Determine the (X, Y) coordinate at the center of the cell enclosing the given text.  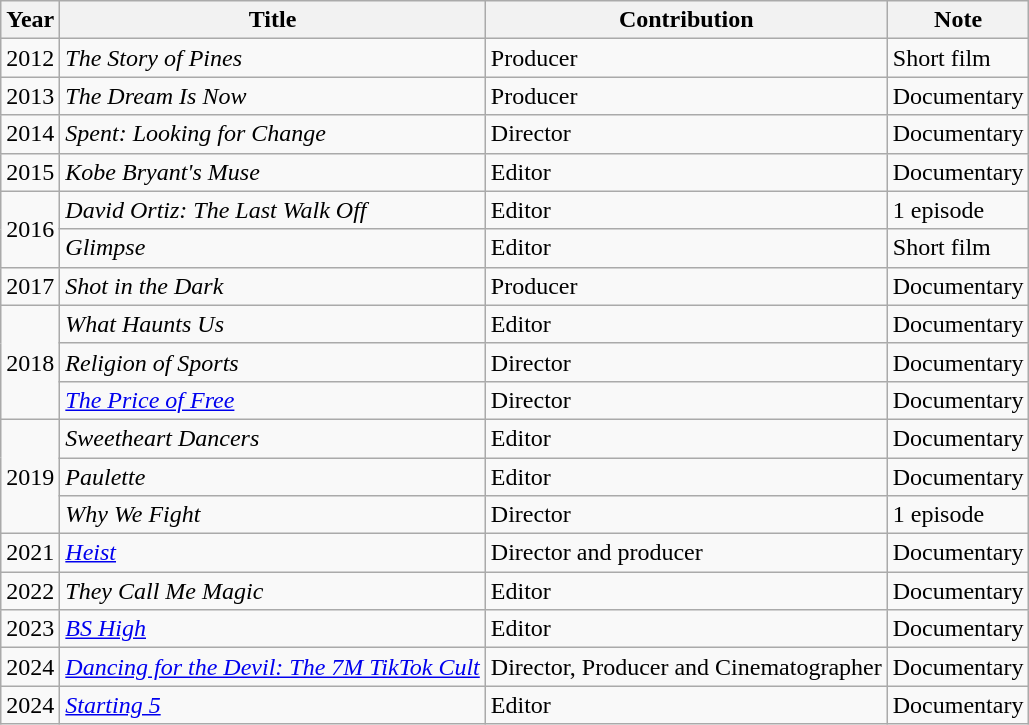
2021 (30, 553)
Why We Fight (272, 515)
2022 (30, 591)
2017 (30, 286)
Shot in the Dark (272, 286)
2015 (30, 172)
2014 (30, 134)
What Haunts Us (272, 324)
Year (30, 20)
Glimpse (272, 248)
Spent: Looking for Change (272, 134)
David Ortiz: The Last Walk Off (272, 210)
Dancing for the Devil: The 7M TikTok Cult (272, 667)
Contribution (686, 20)
2019 (30, 476)
The Dream Is Now (272, 96)
Heist (272, 553)
They Call Me Magic (272, 591)
2013 (30, 96)
2018 (30, 362)
Note (958, 20)
2016 (30, 229)
Title (272, 20)
The Price of Free (272, 400)
Paulette (272, 477)
2012 (30, 58)
The Story of Pines (272, 58)
2023 (30, 629)
Director, Producer and Cinematographer (686, 667)
Starting 5 (272, 705)
Religion of Sports (272, 362)
Director and producer (686, 553)
Kobe Bryant's Muse (272, 172)
Sweetheart Dancers (272, 438)
BS High (272, 629)
